Identify which cell holds the provided text, then report its [x, y] central coordinate. 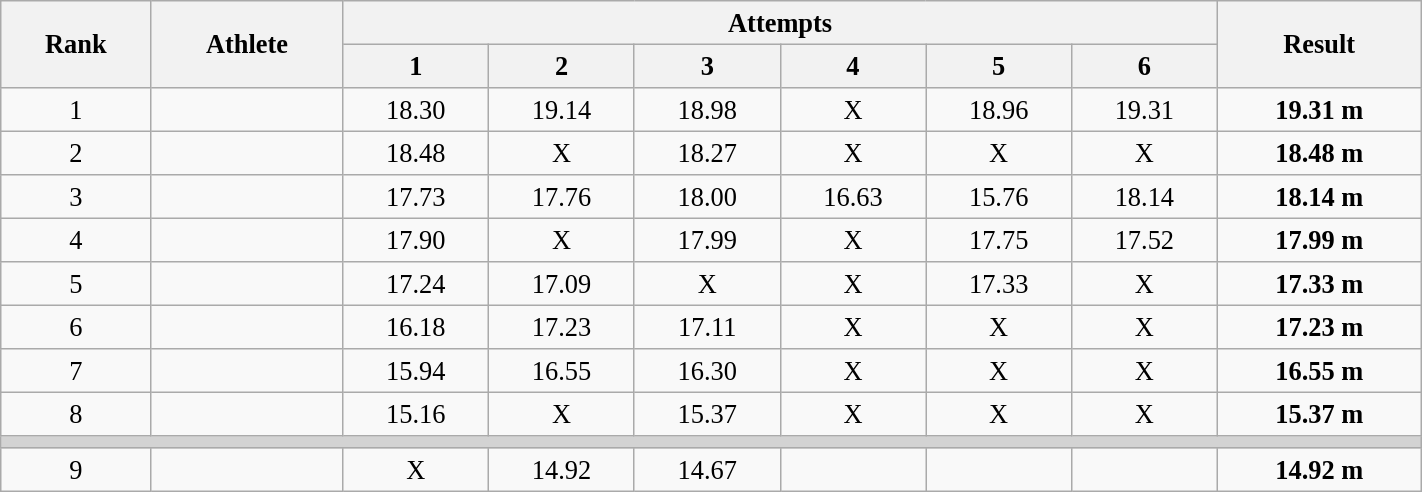
16.30 [707, 371]
17.75 [999, 240]
15.37 [707, 414]
17.11 [707, 327]
16.55 m [1319, 371]
17.52 [1145, 240]
19.14 [562, 109]
7 [76, 371]
14.92 m [1319, 470]
18.00 [707, 197]
17.73 [416, 197]
18.98 [707, 109]
17.99 [707, 240]
9 [76, 470]
19.31 m [1319, 109]
8 [76, 414]
16.18 [416, 327]
16.55 [562, 371]
18.30 [416, 109]
18.14 [1145, 197]
17.90 [416, 240]
15.37 m [1319, 414]
Athlete [247, 44]
15.16 [416, 414]
18.48 m [1319, 153]
17.24 [416, 284]
14.67 [707, 470]
18.27 [707, 153]
17.23 m [1319, 327]
19.31 [1145, 109]
15.76 [999, 197]
17.23 [562, 327]
17.99 m [1319, 240]
17.76 [562, 197]
Result [1319, 44]
17.09 [562, 284]
17.33 m [1319, 284]
Attempts [780, 22]
Rank [76, 44]
18.48 [416, 153]
18.96 [999, 109]
17.33 [999, 284]
14.92 [562, 470]
15.94 [416, 371]
18.14 m [1319, 197]
16.63 [853, 197]
